Extract the [x, y] coordinate from the center of the cell holding the provided text.  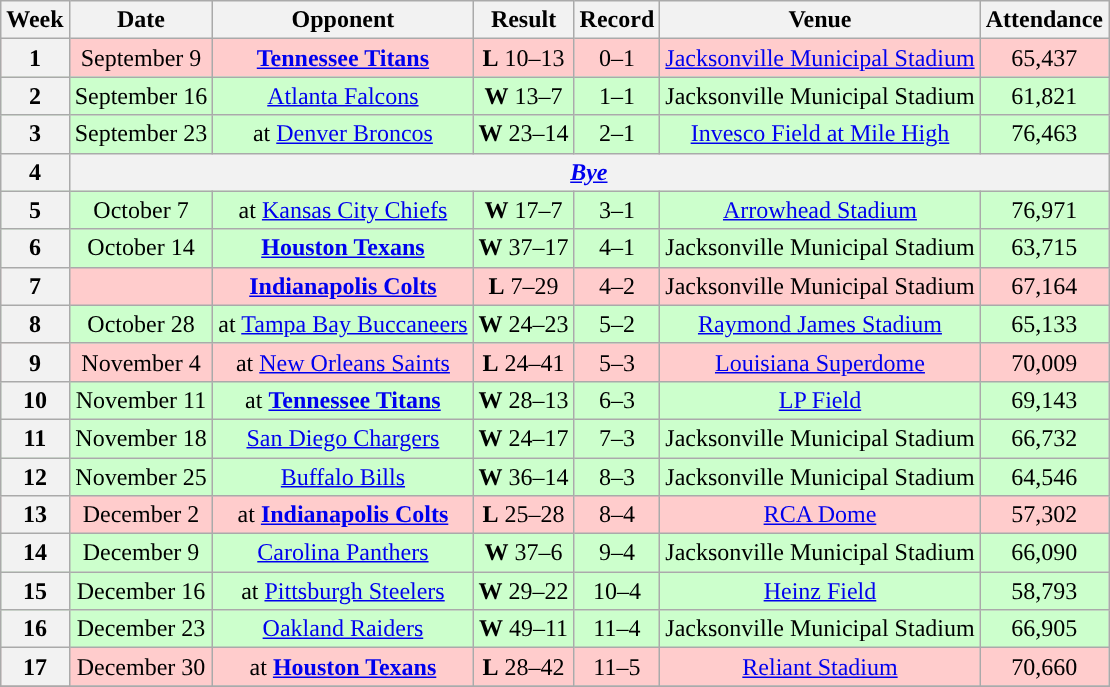
1–1 [617, 96]
RCA Dome [820, 515]
16 [35, 629]
at Kansas City Chiefs [343, 210]
66,090 [1044, 553]
57,302 [1044, 515]
November 18 [141, 438]
13 [35, 515]
66,732 [1044, 438]
October 14 [141, 248]
14 [35, 553]
76,463 [1044, 134]
December 23 [141, 629]
58,793 [1044, 591]
8–4 [617, 515]
Date [141, 20]
10–4 [617, 591]
November 4 [141, 362]
Attendance [1044, 20]
at New Orleans Saints [343, 362]
LP Field [820, 400]
4–2 [617, 286]
September 23 [141, 134]
October 7 [141, 210]
Opponent [343, 20]
2 [35, 96]
W 28–13 [524, 400]
at Pittsburgh Steelers [343, 591]
11 [35, 438]
Louisiana Superdome [820, 362]
W 17–7 [524, 210]
64,546 [1044, 477]
W 37–17 [524, 248]
at Tampa Bay Buccaneers [343, 324]
7–3 [617, 438]
3–1 [617, 210]
at Houston Texans [343, 667]
W 23–14 [524, 134]
L 28–42 [524, 667]
W 49–11 [524, 629]
63,715 [1044, 248]
W 24–17 [524, 438]
at Tennessee Titans [343, 400]
11–5 [617, 667]
9–4 [617, 553]
65,437 [1044, 58]
3 [35, 134]
11–4 [617, 629]
L 24–41 [524, 362]
October 28 [141, 324]
L 7–29 [524, 286]
Carolina Panthers [343, 553]
at Indianapolis Colts [343, 515]
0–1 [617, 58]
Week [35, 20]
8–3 [617, 477]
15 [35, 591]
W 29–22 [524, 591]
7 [35, 286]
10 [35, 400]
Oakland Raiders [343, 629]
6 [35, 248]
1 [35, 58]
6–3 [617, 400]
5 [35, 210]
December 9 [141, 553]
Raymond James Stadium [820, 324]
8 [35, 324]
September 16 [141, 96]
November 11 [141, 400]
Reliant Stadium [820, 667]
Arrowhead Stadium [820, 210]
4–1 [617, 248]
Houston Texans [343, 248]
70,009 [1044, 362]
Heinz Field [820, 591]
Result [524, 20]
9 [35, 362]
70,660 [1044, 667]
67,164 [1044, 286]
66,905 [1044, 629]
Bye [588, 172]
W 36–14 [524, 477]
San Diego Chargers [343, 438]
2–1 [617, 134]
Indianapolis Colts [343, 286]
W 24–23 [524, 324]
L 10–13 [524, 58]
Invesco Field at Mile High [820, 134]
Venue [820, 20]
5–2 [617, 324]
W 13–7 [524, 96]
November 25 [141, 477]
at Denver Broncos [343, 134]
4 [35, 172]
Atlanta Falcons [343, 96]
Tennessee Titans [343, 58]
76,971 [1044, 210]
69,143 [1044, 400]
Buffalo Bills [343, 477]
December 30 [141, 667]
September 9 [141, 58]
December 16 [141, 591]
12 [35, 477]
17 [35, 667]
5–3 [617, 362]
Record [617, 20]
W 37–6 [524, 553]
December 2 [141, 515]
65,133 [1044, 324]
61,821 [1044, 96]
L 25–28 [524, 515]
